Locate the cell with the specified text and output its [X, Y] center coordinate. 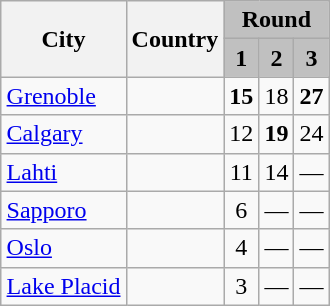
11 [242, 172]
15 [242, 96]
Grenoble [64, 96]
24 [312, 134]
Oslo [64, 248]
Sapporo [64, 210]
18 [276, 96]
Lake Placid [64, 286]
19 [276, 134]
2 [276, 58]
Calgary [64, 134]
1 [242, 58]
Round [276, 20]
4 [242, 248]
14 [276, 172]
City [64, 39]
Country [175, 39]
27 [312, 96]
Lahti [64, 172]
12 [242, 134]
6 [242, 210]
